Return [x, y] of the center of cell containing provided text 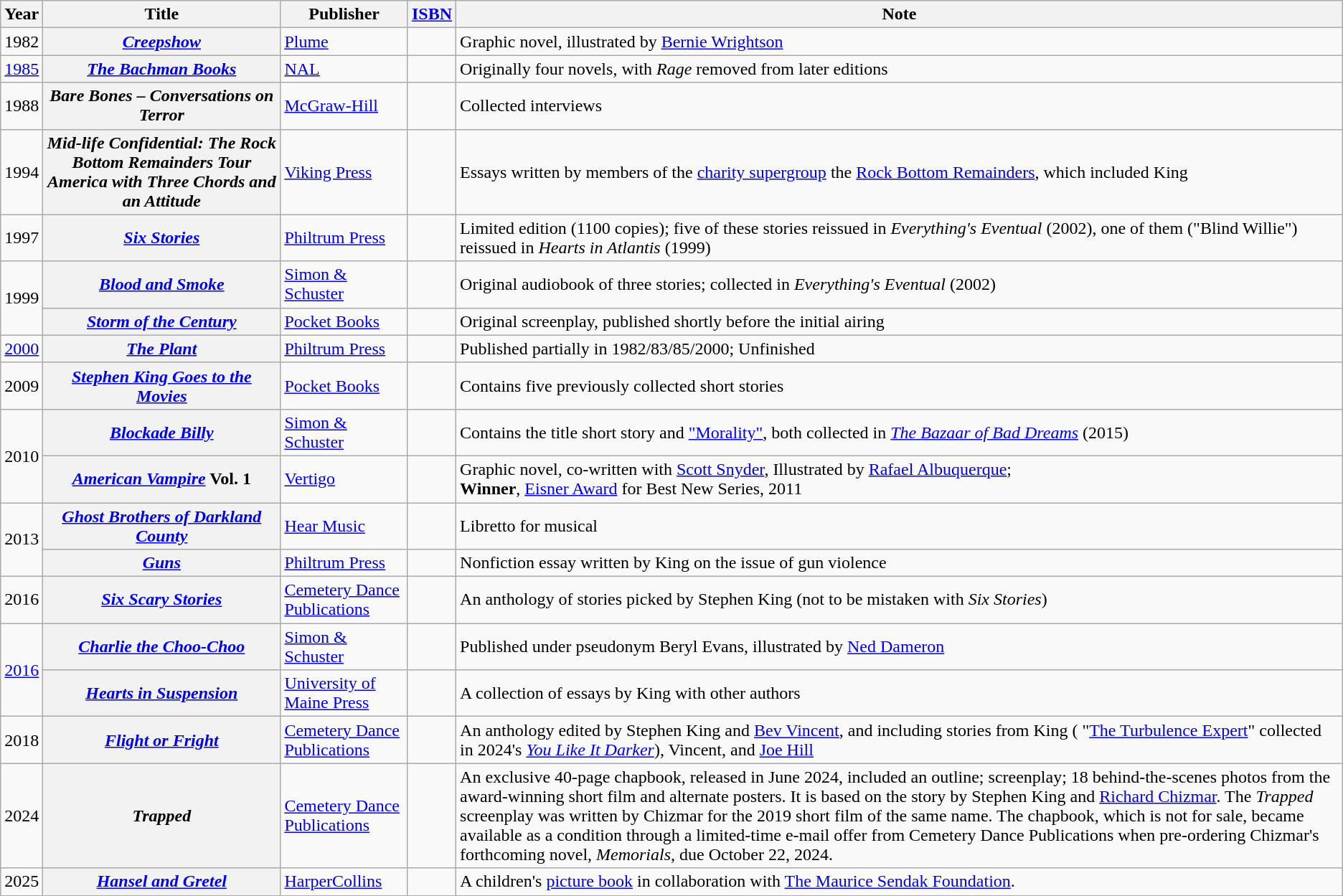
Mid-life Confidential: The Rock Bottom Remainders Tour America with Three Chords and an Attitude [162, 172]
An anthology of stories picked by Stephen King (not to be mistaken with Six Stories) [900, 600]
Publisher [344, 14]
Original audiobook of three stories; collected in Everything's Eventual (2002) [900, 284]
Hansel and Gretel [162, 882]
1985 [22, 69]
Trapped [162, 816]
Plume [344, 42]
Year [22, 14]
Viking Press [344, 172]
University of Maine Press [344, 693]
1994 [22, 172]
Vertigo [344, 479]
Bare Bones – Conversations on Terror [162, 106]
McGraw-Hill [344, 106]
Storm of the Century [162, 321]
The Plant [162, 349]
1997 [22, 238]
Blockade Billy [162, 432]
1988 [22, 106]
HarperCollins [344, 882]
Six Stories [162, 238]
Guns [162, 563]
Libretto for musical [900, 525]
ISBN [432, 14]
Published under pseudonym Beryl Evans, illustrated by Ned Dameron [900, 647]
Collected interviews [900, 106]
Contains five previously collected short stories [900, 386]
Title [162, 14]
The Bachman Books [162, 69]
A collection of essays by King with other authors [900, 693]
Hearts in Suspension [162, 693]
American Vampire Vol. 1 [162, 479]
Published partially in 1982/83/85/2000; Unfinished [900, 349]
Blood and Smoke [162, 284]
Creepshow [162, 42]
Charlie the Choo-Choo [162, 647]
2025 [22, 882]
2010 [22, 456]
2000 [22, 349]
Graphic novel, co-written with Scott Snyder, Illustrated by Rafael Albuquerque;Winner, Eisner Award for Best New Series, 2011 [900, 479]
Hear Music [344, 525]
Originally four novels, with Rage removed from later editions [900, 69]
Graphic novel, illustrated by Bernie Wrightson [900, 42]
NAL [344, 69]
Six Scary Stories [162, 600]
Stephen King Goes to the Movies [162, 386]
2013 [22, 539]
Essays written by members of the charity supergroup the Rock Bottom Remainders, which included King [900, 172]
2024 [22, 816]
1999 [22, 298]
2018 [22, 740]
2009 [22, 386]
A children's picture book in collaboration with The Maurice Sendak Foundation. [900, 882]
Original screenplay, published shortly before the initial airing [900, 321]
Contains the title short story and "Morality", both collected in The Bazaar of Bad Dreams (2015) [900, 432]
1982 [22, 42]
Note [900, 14]
Nonfiction essay written by King on the issue of gun violence [900, 563]
Ghost Brothers of Darkland County [162, 525]
Flight or Fright [162, 740]
